Detect which cell encompasses the target text, then output its [x, y] center coordinate. 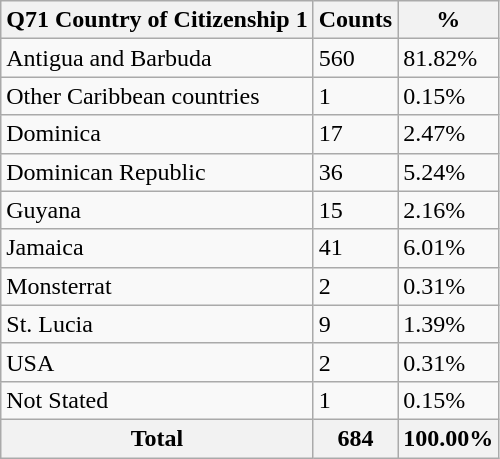
Counts [355, 20]
Dominican Republic [157, 172]
Monsterrat [157, 286]
Guyana [157, 210]
2.47% [448, 134]
560 [355, 58]
2.16% [448, 210]
Jamaica [157, 248]
USA [157, 362]
Other Caribbean countries [157, 96]
St. Lucia [157, 324]
6.01% [448, 248]
5.24% [448, 172]
15 [355, 210]
Antigua and Barbuda [157, 58]
17 [355, 134]
Total [157, 438]
684 [355, 438]
Q71 Country of Citizenship 1 [157, 20]
1.39% [448, 324]
81.82% [448, 58]
Not Stated [157, 400]
36 [355, 172]
9 [355, 324]
Dominica [157, 134]
100.00% [448, 438]
41 [355, 248]
% [448, 20]
